Locate the cell with the specified text and output its (x, y) center coordinate. 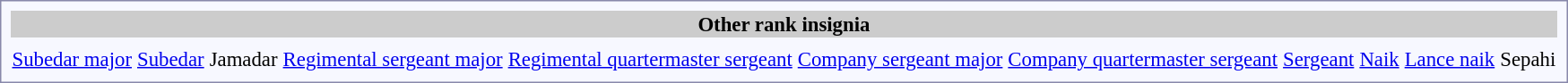
Lance naik (1450, 59)
Subedar major (72, 59)
Other rank insignia (784, 24)
Regimental sergeant major (393, 59)
Regimental quartermaster sergeant (650, 59)
Company sergeant major (900, 59)
Naik (1379, 59)
Jamadar (244, 59)
Subedar (171, 59)
Company quartermaster sergeant (1143, 59)
Sepahi (1528, 59)
Sergeant (1319, 59)
